Scan for the cell matching the given text and deliver its (X, Y) coordinate at center. 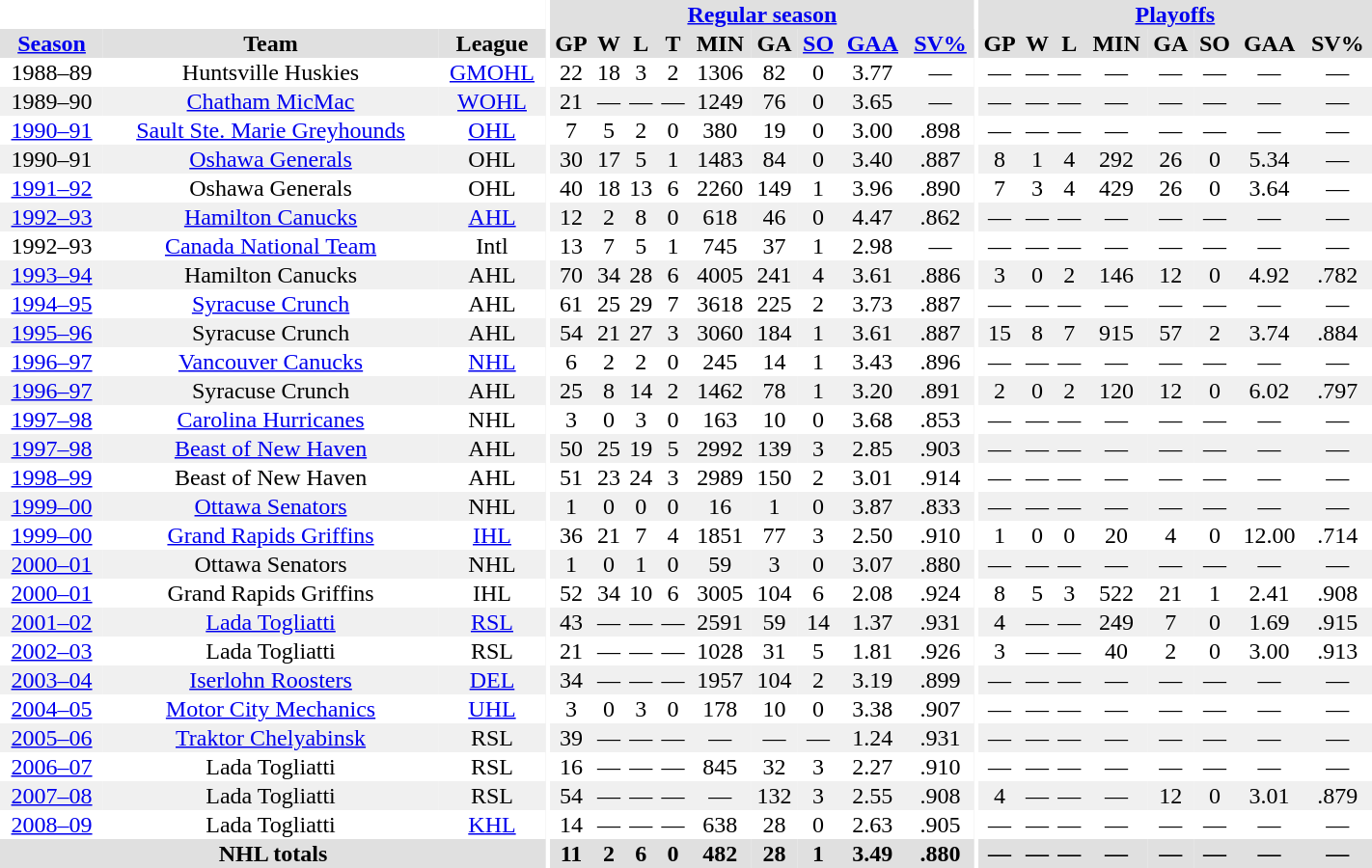
5.34 (1269, 159)
3.65 (872, 101)
20 (1116, 535)
15 (1000, 333)
482 (720, 854)
27 (641, 333)
3.20 (872, 391)
84 (775, 159)
NHL totals (273, 854)
Huntsville Huskies (270, 72)
.915 (1337, 622)
76 (775, 101)
3.49 (872, 854)
146 (1116, 275)
4.92 (1269, 275)
3618 (720, 304)
.891 (940, 391)
.853 (940, 420)
1.24 (872, 738)
2.08 (872, 593)
.884 (1337, 333)
1998–99 (52, 477)
1995–96 (52, 333)
43 (571, 622)
3.87 (872, 506)
638 (720, 825)
1483 (720, 159)
61 (571, 304)
3.74 (1269, 333)
Iserlohn Roosters (270, 680)
120 (1116, 391)
.913 (1337, 651)
.862 (940, 217)
Season (52, 43)
Intl (492, 246)
46 (775, 217)
149 (775, 188)
.907 (940, 709)
Chatham MicMac (270, 101)
24 (641, 477)
1.37 (872, 622)
1957 (720, 680)
1028 (720, 651)
4005 (720, 275)
163 (720, 420)
178 (720, 709)
241 (775, 275)
30 (571, 159)
522 (1116, 593)
3.38 (872, 709)
292 (1116, 159)
36 (571, 535)
Carolina Hurricanes (270, 420)
.905 (940, 825)
KHL (492, 825)
225 (775, 304)
1306 (720, 72)
Vancouver Canucks (270, 362)
2.50 (872, 535)
1.81 (872, 651)
.896 (940, 362)
77 (775, 535)
.924 (940, 593)
2992 (720, 448)
UHL (492, 709)
50 (571, 448)
245 (720, 362)
2.41 (1269, 593)
32 (775, 767)
2.55 (872, 796)
1993–94 (52, 275)
DEL (492, 680)
845 (720, 767)
57 (1170, 333)
31 (775, 651)
6.02 (1269, 391)
.714 (1337, 535)
1988–89 (52, 72)
2006–07 (52, 767)
1.69 (1269, 622)
.782 (1337, 275)
.914 (940, 477)
1991–92 (52, 188)
.797 (1337, 391)
.926 (940, 651)
1249 (720, 101)
Canada National Team (270, 246)
12.00 (1269, 535)
2008–09 (52, 825)
3.68 (872, 420)
39 (571, 738)
132 (775, 796)
29 (641, 304)
150 (775, 477)
3060 (720, 333)
82 (775, 72)
429 (1116, 188)
3.19 (872, 680)
184 (775, 333)
52 (571, 593)
2002–03 (52, 651)
2001–02 (52, 622)
.886 (940, 275)
618 (720, 217)
1994–95 (52, 304)
17 (608, 159)
2.85 (872, 448)
2.63 (872, 825)
51 (571, 477)
380 (720, 130)
.879 (1337, 796)
3.77 (872, 72)
GMOHL (492, 72)
3.40 (872, 159)
2003–04 (52, 680)
139 (775, 448)
1462 (720, 391)
.890 (940, 188)
2.98 (872, 246)
2.27 (872, 767)
.903 (940, 448)
2004–05 (52, 709)
Motor City Mechanics (270, 709)
Team (270, 43)
1989–90 (52, 101)
37 (775, 246)
Playoffs (1175, 14)
.898 (940, 130)
2007–08 (52, 796)
70 (571, 275)
22 (571, 72)
745 (720, 246)
2989 (720, 477)
3.43 (872, 362)
23 (608, 477)
915 (1116, 333)
1851 (720, 535)
WOHL (492, 101)
.833 (940, 506)
2260 (720, 188)
4.47 (872, 217)
78 (775, 391)
2591 (720, 622)
3.73 (872, 304)
11 (571, 854)
2005–06 (52, 738)
Traktor Chelyabinsk (270, 738)
Sault Ste. Marie Greyhounds (270, 130)
3.64 (1269, 188)
3005 (720, 593)
Regular season (762, 14)
3.96 (872, 188)
249 (1116, 622)
.899 (940, 680)
T (673, 43)
3.07 (872, 564)
League (492, 43)
